Search for the cell housing the specified text and yield its [X, Y] center coordinate. 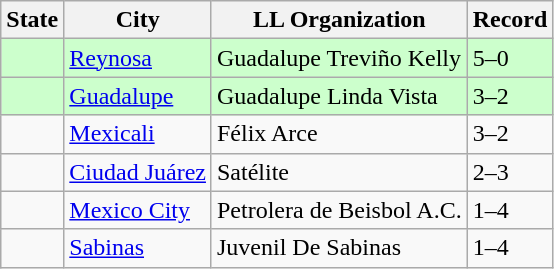
Guadalupe [138, 96]
Guadalupe Linda Vista [339, 96]
Sabinas [138, 248]
LL Organization [339, 20]
Mexico City [138, 210]
Reynosa [138, 58]
Record [510, 20]
Ciudad Juárez [138, 172]
Mexicali [138, 134]
Juvenil De Sabinas [339, 248]
2–3 [510, 172]
Félix Arce [339, 134]
5–0 [510, 58]
Satélite [339, 172]
Guadalupe Treviño Kelly [339, 58]
City [138, 20]
Petrolera de Beisbol A.C. [339, 210]
State [32, 20]
